Search for the cell housing the specified text and yield its [x, y] center coordinate. 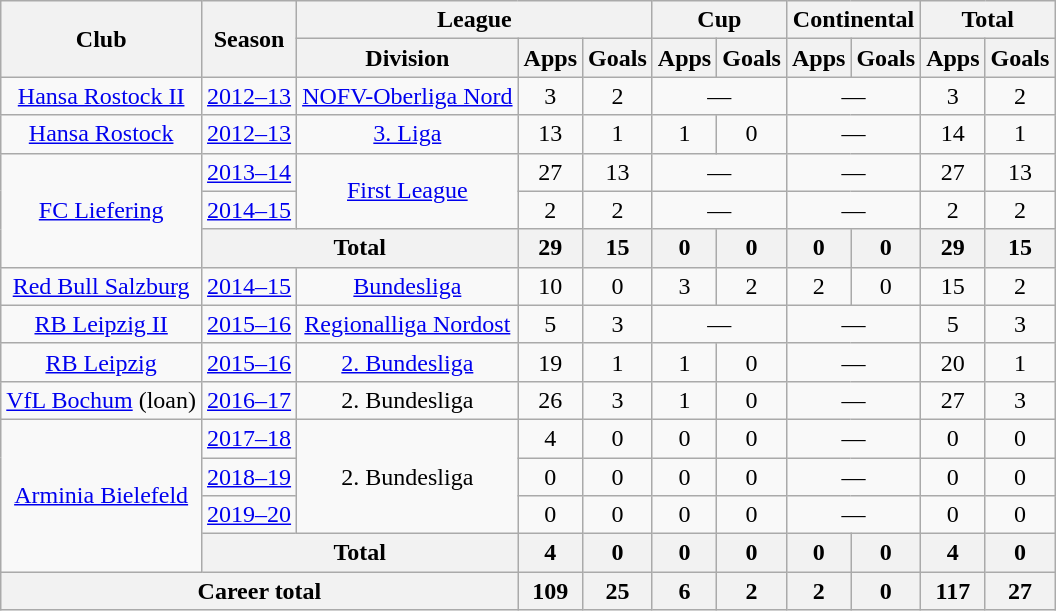
20 [953, 362]
2016–17 [250, 400]
10 [550, 286]
3. Liga [408, 134]
First League [408, 191]
26 [550, 400]
Bundesliga [408, 286]
Continental [853, 20]
6 [684, 591]
RB Leipzig II [102, 324]
Season [250, 39]
2017–18 [250, 438]
Hansa Rostock II [102, 96]
Red Bull Salzburg [102, 286]
League [475, 20]
RB Leipzig [102, 362]
25 [618, 591]
VfL Bochum (loan) [102, 400]
19 [550, 362]
117 [953, 591]
NOFV-Oberliga Nord [408, 96]
FC Liefering [102, 210]
Division [408, 58]
Cup [719, 20]
Hansa Rostock [102, 134]
Club [102, 39]
Arminia Bielefeld [102, 495]
Regionalliga Nordost [408, 324]
2019–20 [250, 515]
109 [550, 591]
14 [953, 134]
2013–14 [250, 172]
2018–19 [250, 477]
Career total [260, 591]
